Find where the given text appears and provide that cell's center as (X, Y) coordinate. 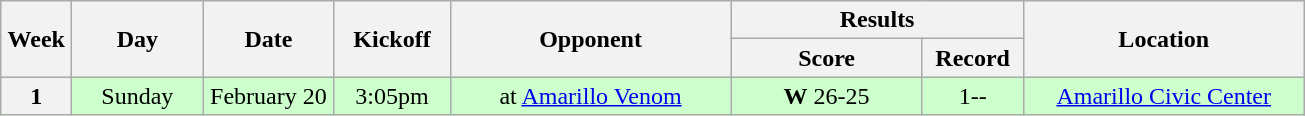
W 26-25 (826, 96)
3:05pm (392, 96)
Amarillo Civic Center (1164, 96)
Kickoff (392, 39)
Record (972, 58)
1 (36, 96)
Results (877, 20)
Day (138, 39)
Location (1164, 39)
Sunday (138, 96)
1-- (972, 96)
February 20 (268, 96)
Week (36, 39)
Date (268, 39)
Score (826, 58)
Opponent (590, 39)
at Amarillo Venom (590, 96)
